Find where the given text appears and provide that cell's center as (x, y) coordinate. 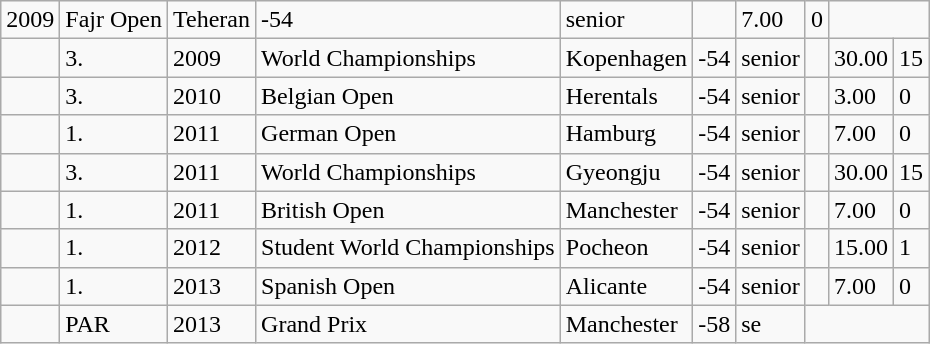
Gyeongju (626, 172)
1 (912, 248)
British Open (408, 210)
PAR (114, 324)
Pocheon (626, 248)
2010 (212, 96)
-58 (714, 324)
Kopenhagen (626, 58)
3.00 (860, 96)
Herentals (626, 96)
Alicante (626, 286)
Grand Prix (408, 324)
se (771, 324)
15.00 (860, 248)
2012 (212, 248)
Spanish Open (408, 286)
German Open (408, 134)
Belgian Open (408, 96)
Hamburg (626, 134)
Teheran (212, 20)
Fajr Open (114, 20)
Student World Championships (408, 248)
